Return (X, Y) of the center of cell containing provided text 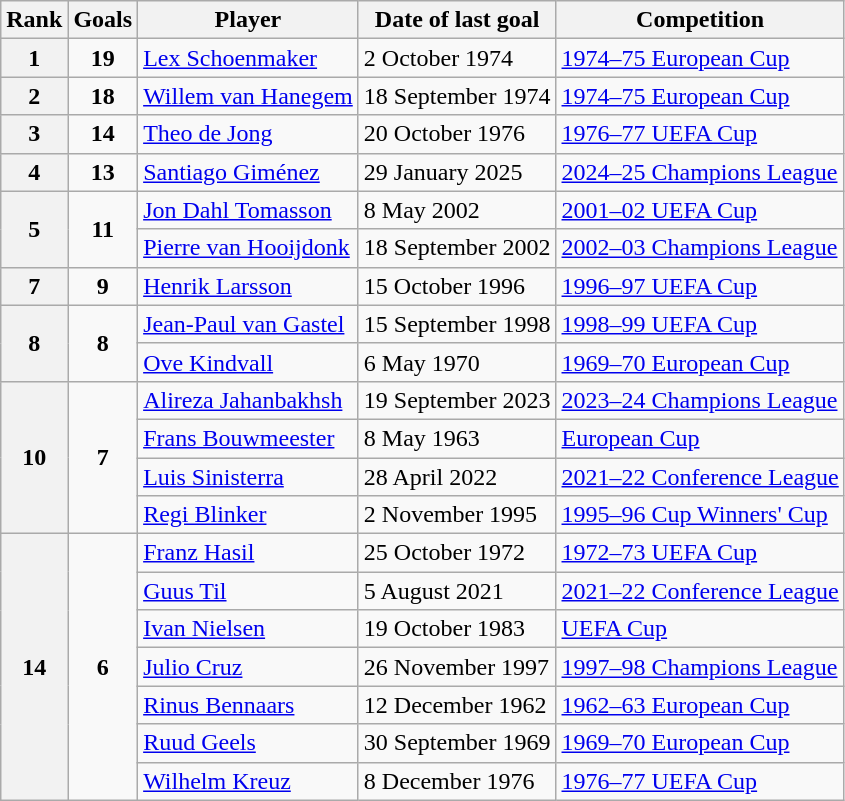
1998–99 UEFA Cup (700, 324)
2 November 1995 (457, 515)
Rank (34, 20)
Date of last goal (457, 20)
4 (34, 172)
8 May 2002 (457, 210)
15 October 1996 (457, 286)
8 May 1963 (457, 438)
2 (34, 96)
18 September 1974 (457, 96)
25 October 1972 (457, 553)
8 December 1976 (457, 781)
Willem van Hanegem (248, 96)
12 December 1962 (457, 705)
6 May 1970 (457, 362)
2 October 1974 (457, 58)
2001–02 UEFA Cup (700, 210)
15 September 1998 (457, 324)
19 October 1983 (457, 629)
1972–73 UEFA Cup (700, 553)
26 November 1997 (457, 667)
Ivan Nielsen (248, 629)
Guus Til (248, 591)
3 (34, 134)
Theo de Jong (248, 134)
2024–25 Champions League (700, 172)
Pierre van Hooijdonk (248, 248)
Lex Schoenmaker (248, 58)
Jean-Paul van Gastel (248, 324)
11 (103, 229)
10 (34, 457)
Wilhelm Kreuz (248, 781)
1962–63 European Cup (700, 705)
29 January 2025 (457, 172)
2002–03 Champions League (700, 248)
Ove Kindvall (248, 362)
Player (248, 20)
Santiago Giménez (248, 172)
Regi Blinker (248, 515)
Jon Dahl Tomasson (248, 210)
Goals (103, 20)
19 September 2023 (457, 400)
1996–97 UEFA Cup (700, 286)
Ruud Geels (248, 743)
Henrik Larsson (248, 286)
5 August 2021 (457, 591)
13 (103, 172)
1997–98 Champions League (700, 667)
Frans Bouwmeester (248, 438)
28 April 2022 (457, 477)
20 October 1976 (457, 134)
9 (103, 286)
1 (34, 58)
Rinus Bennaars (248, 705)
1995–96 Cup Winners' Cup (700, 515)
European Cup (700, 438)
UEFA Cup (700, 629)
Competition (700, 20)
19 (103, 58)
2023–24 Champions League (700, 400)
18 (103, 96)
Franz Hasil (248, 553)
Julio Cruz (248, 667)
6 (103, 667)
Luis Sinisterra (248, 477)
Alireza Jahanbakhsh (248, 400)
5 (34, 229)
30 September 1969 (457, 743)
18 September 2002 (457, 248)
